Locate the cell with the specified text and output its [X, Y] center coordinate. 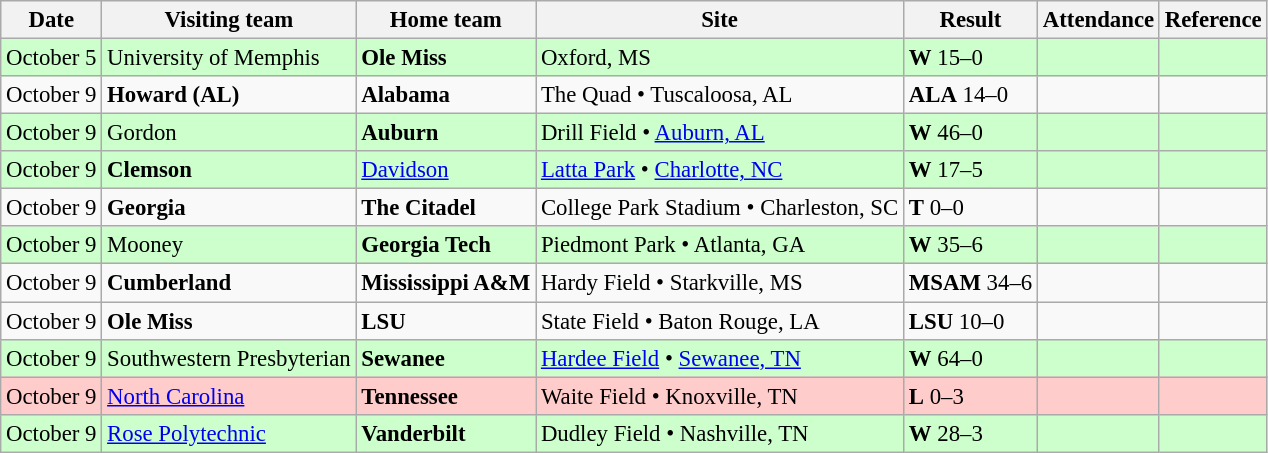
Alabama [446, 95]
College Park Stadium • Charleston, SC [720, 208]
W 64–0 [970, 358]
T 0–0 [970, 208]
Tennessee [446, 396]
The Quad • Tuscaloosa, AL [720, 95]
The Citadel [446, 208]
LSU [446, 321]
Clemson [229, 170]
W 15–0 [970, 58]
Auburn [446, 133]
Vanderbilt [446, 433]
Piedmont Park • Atlanta, GA [720, 245]
State Field • Baton Rouge, LA [720, 321]
Result [970, 20]
W 17–5 [970, 170]
Hardee Field • Sewanee, TN [720, 358]
October 5 [52, 58]
Davidson [446, 170]
Cumberland [229, 283]
North Carolina [229, 396]
Hardy Field • Starkville, MS [720, 283]
W 28–3 [970, 433]
University of Memphis [229, 58]
Latta Park • Charlotte, NC [720, 170]
W 46–0 [970, 133]
Southwestern Presbyterian [229, 358]
Georgia Tech [446, 245]
Mooney [229, 245]
LSU 10–0 [970, 321]
Howard (AL) [229, 95]
Drill Field • Auburn, AL [720, 133]
Attendance [1098, 20]
L 0–3 [970, 396]
Oxford, MS [720, 58]
Rose Polytechnic [229, 433]
Dudley Field • Nashville, TN [720, 433]
Date [52, 20]
Site [720, 20]
Mississippi A&M [446, 283]
Home team [446, 20]
Georgia [229, 208]
MSAM 34–6 [970, 283]
Gordon [229, 133]
Sewanee [446, 358]
ALA 14–0 [970, 95]
Waite Field • Knoxville, TN [720, 396]
Reference [1213, 20]
W 35–6 [970, 245]
Visiting team [229, 20]
